Extract the [x, y] coordinate from the center of the cell holding the provided text.  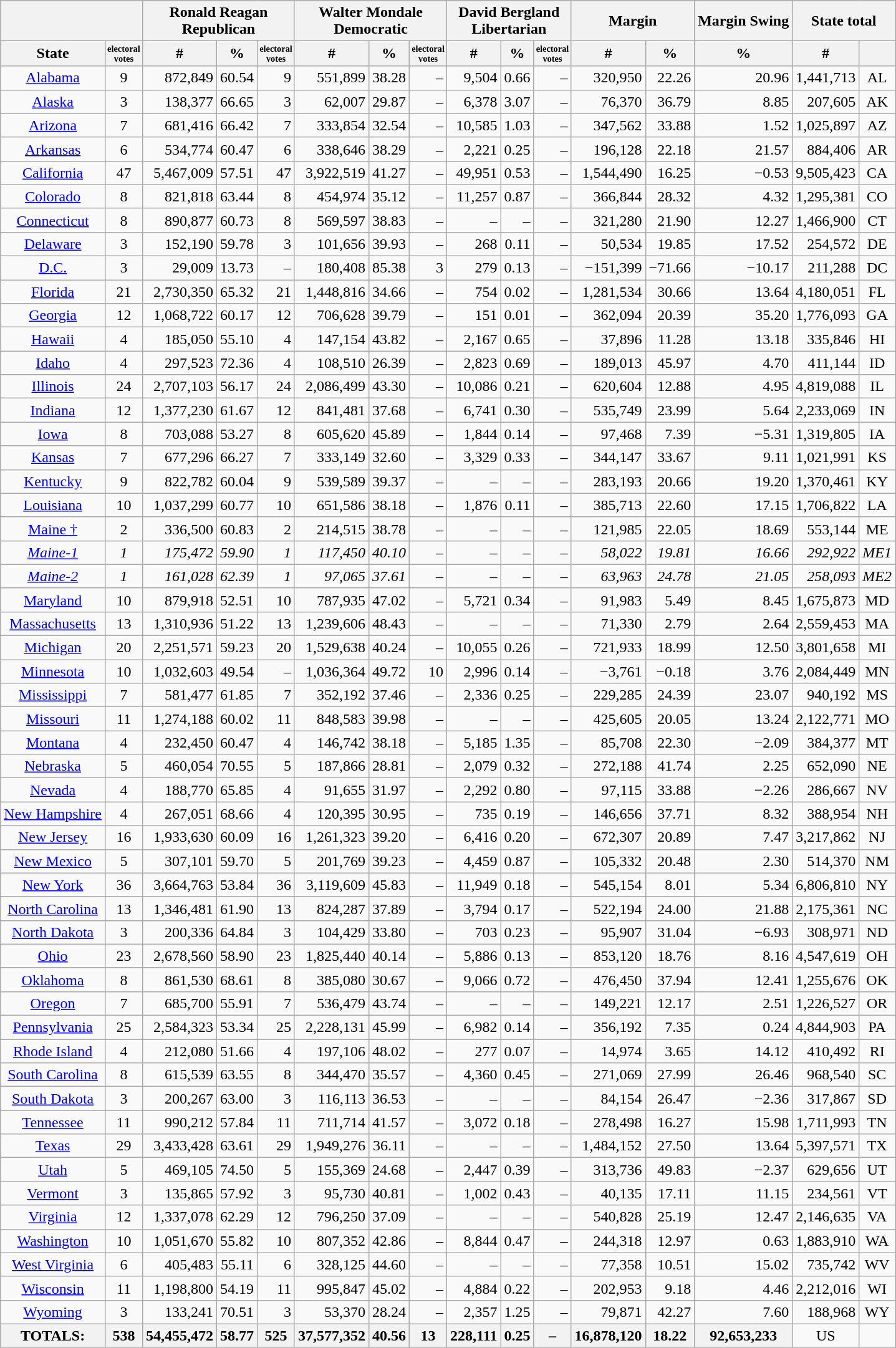
469,105 [180, 1170]
97,468 [609, 434]
Massachusetts [53, 623]
8,844 [474, 1241]
11.28 [670, 339]
228,111 [474, 1336]
10,055 [474, 648]
185,050 [180, 339]
254,572 [826, 244]
411,144 [826, 363]
Nevada [53, 790]
338,646 [332, 149]
61.90 [237, 908]
62,007 [332, 102]
26.39 [389, 363]
188,770 [180, 790]
2,823 [474, 363]
9,066 [474, 980]
Idaho [53, 363]
385,080 [332, 980]
180,408 [332, 268]
0.32 [518, 766]
879,918 [180, 600]
HI [877, 339]
38.28 [389, 78]
17.52 [743, 244]
121,985 [609, 529]
28.81 [389, 766]
4,884 [474, 1288]
MT [877, 743]
2,559,453 [826, 623]
8.16 [743, 956]
21.05 [743, 576]
Rhode Island [53, 1051]
−151,399 [609, 268]
0.33 [518, 458]
39.20 [389, 837]
13.73 [237, 268]
1,226,527 [826, 1003]
4,547,619 [826, 956]
63,963 [609, 576]
57.92 [237, 1193]
4.46 [743, 1288]
890,877 [180, 220]
66.65 [237, 102]
39.79 [389, 315]
SD [877, 1099]
711,714 [332, 1122]
17.11 [670, 1193]
344,470 [332, 1075]
1,346,481 [180, 908]
8.32 [743, 814]
12.97 [670, 1241]
534,774 [180, 149]
116,113 [332, 1099]
569,597 [332, 220]
188,968 [826, 1312]
24.78 [670, 576]
LA [877, 505]
2,707,103 [180, 387]
43.74 [389, 1003]
1,675,873 [826, 600]
84,154 [609, 1099]
Illinois [53, 387]
551,899 [332, 78]
VA [877, 1217]
605,620 [332, 434]
31.04 [670, 932]
207,605 [826, 102]
55.91 [237, 1003]
New Hampshire [53, 814]
14.12 [743, 1051]
1,274,188 [180, 719]
D.C. [53, 268]
Margin Swing [743, 21]
SC [877, 1075]
853,120 [609, 956]
425,605 [609, 719]
36.11 [389, 1146]
−10.17 [743, 268]
4,819,088 [826, 387]
60.09 [237, 837]
77,358 [609, 1264]
1,337,078 [180, 1217]
1,370,461 [826, 481]
41.57 [389, 1122]
KS [877, 458]
8.45 [743, 600]
Alaska [53, 102]
Texas [53, 1146]
4,180,051 [826, 292]
202,953 [609, 1288]
55.11 [237, 1264]
841,481 [332, 410]
2,146,635 [826, 1217]
40.56 [389, 1336]
40.14 [389, 956]
Arkansas [53, 149]
63.61 [237, 1146]
Minnesota [53, 672]
1.03 [518, 125]
12.88 [670, 387]
384,377 [826, 743]
1,051,670 [180, 1241]
16.66 [743, 552]
25.19 [670, 1217]
629,656 [826, 1170]
1,036,364 [332, 672]
522,194 [609, 908]
ME [877, 529]
GA [877, 315]
535,749 [609, 410]
NE [877, 766]
39.37 [389, 481]
60.77 [237, 505]
MN [877, 672]
200,267 [180, 1099]
95,907 [609, 932]
State [53, 54]
54,455,472 [180, 1336]
2.51 [743, 1003]
18.76 [670, 956]
187,866 [332, 766]
45.99 [389, 1028]
45.97 [670, 363]
45.83 [389, 885]
754 [474, 292]
1,883,910 [826, 1241]
NM [877, 861]
1,441,713 [826, 78]
405,483 [180, 1264]
1,295,381 [826, 196]
1,281,534 [609, 292]
388,954 [826, 814]
Wisconsin [53, 1288]
37.89 [389, 908]
995,847 [332, 1288]
2,996 [474, 672]
AR [877, 149]
UT [877, 1170]
24.39 [670, 695]
8.85 [743, 102]
0.07 [518, 1051]
11.15 [743, 1193]
52.51 [237, 600]
540,828 [609, 1217]
54.19 [237, 1288]
514,370 [826, 861]
IN [877, 410]
85,708 [609, 743]
1,448,816 [332, 292]
53.27 [237, 434]
38.78 [389, 529]
735 [474, 814]
149,221 [609, 1003]
63.55 [237, 1075]
66.42 [237, 125]
352,192 [332, 695]
15.98 [743, 1122]
92,653,233 [743, 1336]
49.54 [237, 672]
−5.31 [743, 434]
28.24 [389, 1312]
29,009 [180, 268]
36.53 [389, 1099]
787,935 [332, 600]
146,742 [332, 743]
410,492 [826, 1051]
WA [877, 1241]
Michigan [53, 648]
68.66 [237, 814]
0.47 [518, 1241]
2,336 [474, 695]
211,288 [826, 268]
Kansas [53, 458]
1,544,490 [609, 173]
45.89 [389, 434]
279 [474, 268]
0.80 [518, 790]
0.26 [518, 648]
West Virginia [53, 1264]
37.46 [389, 695]
283,193 [609, 481]
1,529,638 [332, 648]
60.83 [237, 529]
1,310,936 [180, 623]
91,655 [332, 790]
105,332 [609, 861]
201,769 [332, 861]
0.43 [518, 1193]
0.21 [518, 387]
OH [877, 956]
824,287 [332, 908]
197,106 [332, 1051]
45.02 [389, 1288]
55.82 [237, 1241]
DC [877, 268]
940,192 [826, 695]
872,849 [180, 78]
30.95 [389, 814]
6,378 [474, 102]
3,801,658 [826, 648]
70.55 [237, 766]
1,319,805 [826, 434]
Wyoming [53, 1312]
703,088 [180, 434]
0.53 [518, 173]
Ohio [53, 956]
ND [877, 932]
20.39 [670, 315]
12.47 [743, 1217]
244,318 [609, 1241]
4,459 [474, 861]
55.10 [237, 339]
3.76 [743, 672]
Iowa [53, 434]
70.51 [237, 1312]
20.05 [670, 719]
Alabama [53, 78]
Margin [633, 21]
2,251,571 [180, 648]
3,433,428 [180, 1146]
0.72 [518, 980]
65.32 [237, 292]
525 [276, 1336]
703 [474, 932]
6,982 [474, 1028]
61.85 [237, 695]
333,854 [332, 125]
796,250 [332, 1217]
9,505,423 [826, 173]
58.90 [237, 956]
0.63 [743, 1241]
2,292 [474, 790]
135,865 [180, 1193]
TX [877, 1146]
268 [474, 244]
1,032,603 [180, 672]
MD [877, 600]
Nebraska [53, 766]
7.60 [743, 1312]
49.83 [670, 1170]
31.97 [389, 790]
4,844,903 [826, 1028]
37.94 [670, 980]
2,079 [474, 766]
New Jersey [53, 837]
50,534 [609, 244]
721,933 [609, 648]
Colorado [53, 196]
7.35 [670, 1028]
57.51 [237, 173]
20.48 [670, 861]
−0.18 [670, 672]
553,144 [826, 529]
968,540 [826, 1075]
16,878,120 [609, 1336]
133,241 [180, 1312]
278,498 [609, 1122]
24.00 [670, 908]
1,037,299 [180, 505]
0.17 [518, 908]
Indiana [53, 410]
6,741 [474, 410]
0.66 [518, 78]
22.30 [670, 743]
189,013 [609, 363]
Arizona [53, 125]
12.50 [743, 648]
2,584,323 [180, 1028]
3.07 [518, 102]
161,028 [180, 576]
−0.53 [743, 173]
48.02 [389, 1051]
672,307 [609, 837]
40.10 [389, 552]
49,951 [474, 173]
328,125 [332, 1264]
20.66 [670, 481]
MS [877, 695]
12.27 [743, 220]
14,974 [609, 1051]
11,257 [474, 196]
5,886 [474, 956]
27.50 [670, 1146]
1,949,276 [332, 1146]
7.39 [670, 434]
Maine-2 [53, 576]
37,577,352 [332, 1336]
807,352 [332, 1241]
Delaware [53, 244]
0.69 [518, 363]
5.49 [670, 600]
175,472 [180, 552]
AL [877, 78]
2,167 [474, 339]
277 [474, 1051]
North Dakota [53, 932]
66.27 [237, 458]
821,818 [180, 196]
63.00 [237, 1099]
706,628 [332, 315]
62.29 [237, 1217]
60.04 [237, 481]
2.30 [743, 861]
61.67 [237, 410]
76,370 [609, 102]
WI [877, 1288]
4.70 [743, 363]
40.81 [389, 1193]
Montana [53, 743]
60.02 [237, 719]
PA [877, 1028]
58.77 [237, 1336]
336,500 [180, 529]
38.83 [389, 220]
23.99 [670, 410]
22.18 [670, 149]
545,154 [609, 885]
536,479 [332, 1003]
1,198,800 [180, 1288]
28.32 [670, 196]
101,656 [332, 244]
RI [877, 1051]
37,896 [609, 339]
56.17 [237, 387]
IA [877, 434]
6,416 [474, 837]
IL [877, 387]
34.66 [389, 292]
11,949 [474, 885]
51.22 [237, 623]
−6.93 [743, 932]
5,397,571 [826, 1146]
Connecticut [53, 220]
Mississippi [53, 695]
29.87 [389, 102]
196,128 [609, 149]
0.20 [518, 837]
19.81 [670, 552]
49.72 [389, 672]
2,678,560 [180, 956]
TOTALS: [53, 1336]
CA [877, 173]
58,022 [609, 552]
1,239,606 [332, 623]
2,730,350 [180, 292]
68.61 [237, 980]
13.24 [743, 719]
581,477 [180, 695]
9,504 [474, 78]
Oklahoma [53, 980]
3.65 [670, 1051]
677,296 [180, 458]
OK [877, 980]
33.80 [389, 932]
232,450 [180, 743]
1,711,993 [826, 1122]
344,147 [609, 458]
27.99 [670, 1075]
Walter MondaleDemocratic [370, 21]
7.47 [743, 837]
39.93 [389, 244]
MO [877, 719]
37.09 [389, 1217]
2,447 [474, 1170]
454,974 [332, 196]
13.18 [743, 339]
3,119,609 [332, 885]
Maine † [53, 529]
366,844 [609, 196]
California [53, 173]
12.17 [670, 1003]
308,971 [826, 932]
32.54 [389, 125]
267,051 [180, 814]
362,094 [609, 315]
37.61 [389, 576]
822,782 [180, 481]
Kentucky [53, 481]
16.27 [670, 1122]
313,736 [609, 1170]
15.02 [743, 1264]
20.96 [743, 78]
5.34 [743, 885]
151 [474, 315]
53.84 [237, 885]
22.60 [670, 505]
234,561 [826, 1193]
990,212 [180, 1122]
42.27 [670, 1312]
10,086 [474, 387]
4.95 [743, 387]
Ronald ReaganRepublican [218, 21]
79,871 [609, 1312]
476,450 [609, 980]
320,950 [609, 78]
NC [877, 908]
1,068,722 [180, 315]
2,086,499 [332, 387]
Hawaii [53, 339]
18.22 [670, 1336]
212,080 [180, 1051]
37.71 [670, 814]
884,406 [826, 149]
CT [877, 220]
42.86 [389, 1241]
1,876 [474, 505]
65.85 [237, 790]
681,416 [180, 125]
3,072 [474, 1122]
53,370 [332, 1312]
Missouri [53, 719]
0.65 [518, 339]
David BerglandLibertarian [509, 21]
MI [877, 648]
36.79 [670, 102]
2.64 [743, 623]
48.43 [389, 623]
2,228,131 [332, 1028]
1.52 [743, 125]
New Mexico [53, 861]
22.26 [670, 78]
60.73 [237, 220]
321,280 [609, 220]
21.57 [743, 149]
−2.37 [743, 1170]
3,664,763 [180, 885]
40.24 [389, 648]
5,185 [474, 743]
155,369 [332, 1170]
Louisiana [53, 505]
271,069 [609, 1075]
848,583 [332, 719]
8.01 [670, 885]
19.20 [743, 481]
South Carolina [53, 1075]
Florida [53, 292]
0.24 [743, 1028]
WY [877, 1312]
1,484,152 [609, 1146]
22.05 [670, 529]
5,721 [474, 600]
9.18 [670, 1288]
Pennsylvania [53, 1028]
615,539 [180, 1075]
41.74 [670, 766]
1,706,822 [826, 505]
18.99 [670, 648]
Tennessee [53, 1122]
OR [877, 1003]
3,922,519 [332, 173]
272,188 [609, 766]
10,585 [474, 125]
NJ [877, 837]
620,604 [609, 387]
1.25 [518, 1312]
10.51 [670, 1264]
−2.26 [743, 790]
35.12 [389, 196]
39.23 [389, 861]
861,530 [180, 980]
0.30 [518, 410]
26.46 [743, 1075]
30.67 [389, 980]
TN [877, 1122]
652,090 [826, 766]
Vermont [53, 1193]
0.23 [518, 932]
97,115 [609, 790]
20.89 [670, 837]
297,523 [180, 363]
NV [877, 790]
53.34 [237, 1028]
US [826, 1336]
DE [877, 244]
4,360 [474, 1075]
Washington [53, 1241]
5,467,009 [180, 173]
33.67 [670, 458]
286,667 [826, 790]
59.78 [237, 244]
AZ [877, 125]
KY [877, 481]
NY [877, 885]
−2.09 [743, 743]
Oregon [53, 1003]
21.88 [743, 908]
State total [844, 21]
539,589 [332, 481]
1,021,991 [826, 458]
16.25 [670, 173]
1,825,440 [332, 956]
30.66 [670, 292]
147,154 [332, 339]
Maryland [53, 600]
12.41 [743, 980]
74.50 [237, 1170]
Virginia [53, 1217]
2,212,016 [826, 1288]
2,221 [474, 149]
258,093 [826, 576]
5.64 [743, 410]
152,190 [180, 244]
2.25 [743, 766]
FL [877, 292]
59.23 [237, 648]
292,922 [826, 552]
6,806,810 [826, 885]
1.35 [518, 743]
2,357 [474, 1312]
317,867 [826, 1099]
23.07 [743, 695]
2.79 [670, 623]
ID [877, 363]
2,084,449 [826, 672]
43.82 [389, 339]
32.60 [389, 458]
64.84 [237, 932]
146,656 [609, 814]
63.44 [237, 196]
1,776,093 [826, 315]
44.60 [389, 1264]
651,586 [332, 505]
41.27 [389, 173]
4.32 [743, 196]
59.70 [237, 861]
1,002 [474, 1193]
59.90 [237, 552]
0.45 [518, 1075]
0.39 [518, 1170]
21.90 [670, 220]
ME2 [877, 576]
85.38 [389, 268]
17.15 [743, 505]
2,122,771 [826, 719]
9.11 [743, 458]
MA [877, 623]
47.02 [389, 600]
37.68 [389, 410]
347,562 [609, 125]
Utah [53, 1170]
2,175,361 [826, 908]
138,377 [180, 102]
1,933,630 [180, 837]
0.19 [518, 814]
WV [877, 1264]
Georgia [53, 315]
24.68 [389, 1170]
VT [877, 1193]
60.54 [237, 78]
460,054 [180, 766]
72.36 [237, 363]
ME1 [877, 552]
1,844 [474, 434]
3,329 [474, 458]
335,846 [826, 339]
−2.36 [743, 1099]
0.34 [518, 600]
120,395 [332, 814]
333,149 [332, 458]
685,700 [180, 1003]
3,794 [474, 908]
1,261,323 [332, 837]
1,466,900 [826, 220]
97,065 [332, 576]
307,101 [180, 861]
51.66 [237, 1051]
538 [123, 1336]
35.57 [389, 1075]
95,730 [332, 1193]
38.29 [389, 149]
35.20 [743, 315]
108,510 [332, 363]
18.69 [743, 529]
Maine-1 [53, 552]
North Carolina [53, 908]
3,217,862 [826, 837]
385,713 [609, 505]
AK [877, 102]
735,742 [826, 1264]
South Dakota [53, 1099]
2,233,069 [826, 410]
117,450 [332, 552]
57.84 [237, 1122]
91,983 [609, 600]
CO [877, 196]
229,285 [609, 695]
1,025,897 [826, 125]
19.85 [670, 244]
200,336 [180, 932]
NH [877, 814]
60.17 [237, 315]
New York [53, 885]
43.30 [389, 387]
1,255,676 [826, 980]
−3,761 [609, 672]
62.39 [237, 576]
71,330 [609, 623]
104,429 [332, 932]
214,515 [332, 529]
26.47 [670, 1099]
0.02 [518, 292]
40,135 [609, 1193]
−71.66 [670, 268]
39.98 [389, 719]
0.01 [518, 315]
1,377,230 [180, 410]
356,192 [609, 1028]
0.22 [518, 1288]
